Search for the cell housing the specified text and yield its [X, Y] center coordinate. 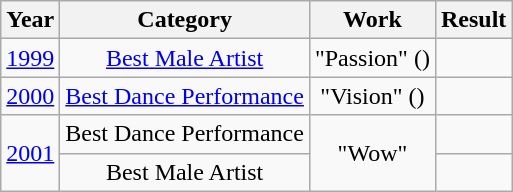
Year [30, 20]
2000 [30, 96]
2001 [30, 153]
1999 [30, 58]
"Wow" [372, 153]
Category [185, 20]
"Vision" () [372, 96]
"Passion" () [372, 58]
Result [473, 20]
Work [372, 20]
